Return [x, y] of the center of cell containing provided text 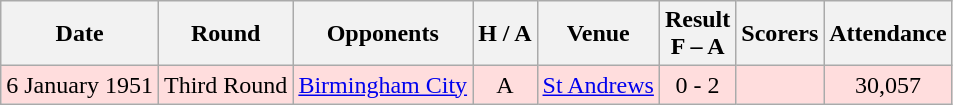
Date [80, 34]
H / A [505, 34]
Venue [598, 34]
Birmingham City [383, 85]
St Andrews [598, 85]
Round [225, 34]
Attendance [888, 34]
30,057 [888, 85]
Third Round [225, 85]
6 January 1951 [80, 85]
Opponents [383, 34]
0 - 2 [697, 85]
A [505, 85]
Scorers [780, 34]
ResultF – A [697, 34]
